Identify which cell holds the provided text, then report its (x, y) central coordinate. 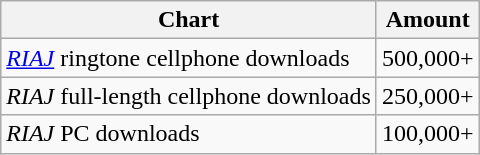
500,000+ (428, 58)
Chart (189, 20)
RIAJ PC downloads (189, 134)
RIAJ ringtone cellphone downloads (189, 58)
Amount (428, 20)
100,000+ (428, 134)
RIAJ full-length cellphone downloads (189, 96)
250,000+ (428, 96)
